Scan for the cell matching the given text and deliver its [x, y] coordinate at center. 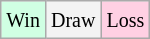
Win [24, 20]
Loss [126, 20]
Draw [72, 20]
